Find where the given text appears and provide that cell's center as [X, Y] coordinate. 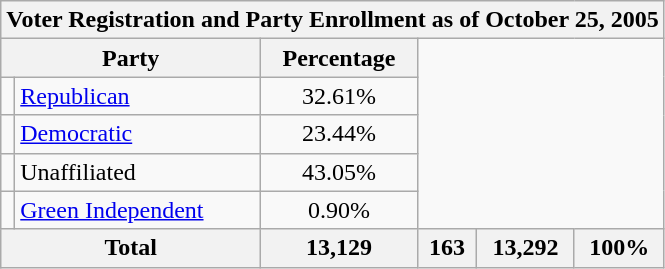
Total [131, 248]
Republican [138, 96]
Party [131, 58]
23.44% [340, 134]
163 [447, 248]
13,292 [526, 248]
43.05% [340, 172]
Democratic [138, 134]
0.90% [340, 210]
13,129 [340, 248]
32.61% [340, 96]
Voter Registration and Party Enrollment as of October 25, 2005 [332, 20]
Unaffiliated [138, 172]
Green Independent [138, 210]
100% [619, 248]
Percentage [340, 58]
